Determine the (X, Y) coordinate at the center of the cell enclosing the given text.  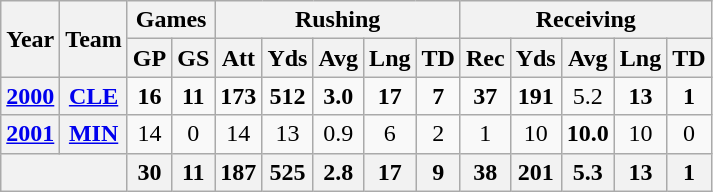
173 (238, 96)
5.3 (588, 172)
201 (536, 172)
2000 (30, 96)
Att (238, 58)
3.0 (338, 96)
37 (485, 96)
9 (438, 172)
0.9 (338, 134)
CLE (94, 96)
Games (170, 20)
GP (149, 58)
16 (149, 96)
525 (288, 172)
MIN (94, 134)
187 (238, 172)
Rec (485, 58)
2001 (30, 134)
Rushing (338, 20)
191 (536, 96)
6 (390, 134)
Year (30, 39)
2.8 (338, 172)
38 (485, 172)
Receiving (586, 20)
30 (149, 172)
2 (438, 134)
512 (288, 96)
Team (94, 39)
GS (194, 58)
10.0 (588, 134)
5.2 (588, 96)
7 (438, 96)
